Return the (X, Y) coordinate for the center point of the cell that contains the specified text.  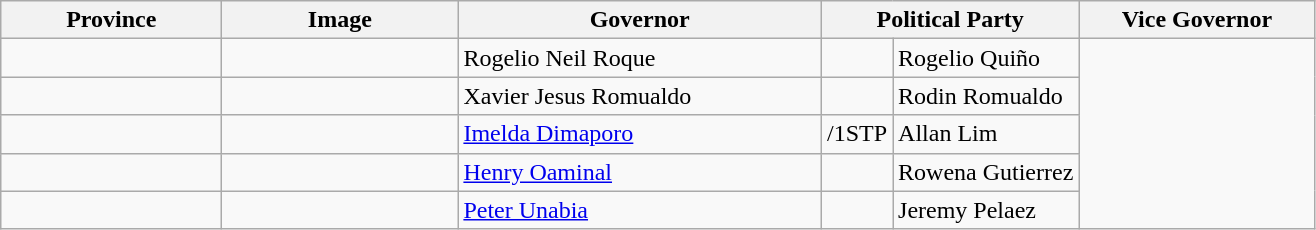
Vice Governor (1197, 20)
Xavier Jesus Romualdo (640, 96)
/1STP (856, 134)
Imelda Dimaporo (640, 134)
Rowena Gutierrez (986, 172)
Political Party (950, 20)
Allan Lim (986, 134)
Henry Oaminal (640, 172)
Governor (640, 20)
Rogelio Neil Roque (640, 58)
Rodin Romualdo (986, 96)
Peter Unabia (640, 210)
Rogelio Quiño (986, 58)
Jeremy Pelaez (986, 210)
Province (112, 20)
Image (340, 20)
